Return (X, Y) of the center of cell containing provided text 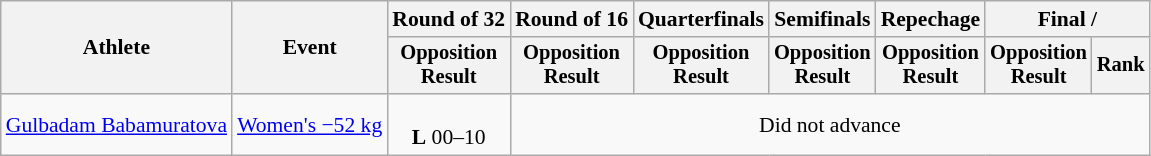
Quarterfinals (701, 19)
Did not advance (830, 124)
Athlete (116, 48)
L 00–10 (448, 124)
Women's −52 kg (310, 124)
Round of 16 (572, 19)
Event (310, 48)
Rank (1121, 66)
Final / (1067, 19)
Semifinals (822, 19)
Gulbadam Babamuratova (116, 124)
Round of 32 (448, 19)
Repechage (931, 19)
